Output the [x, y] coordinate of the center of the cell containing the given text.  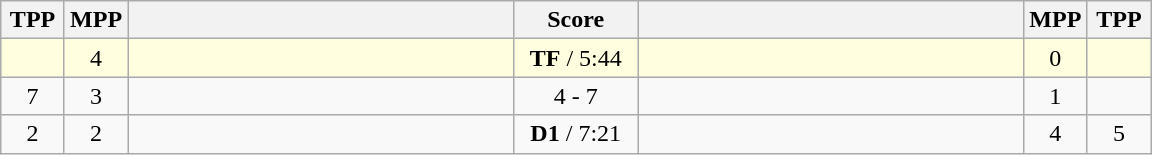
3 [96, 96]
7 [33, 96]
5 [1119, 134]
Score [576, 20]
1 [1056, 96]
TF / 5:44 [576, 58]
4 - 7 [576, 96]
0 [1056, 58]
D1 / 7:21 [576, 134]
